Find where the given text appears and provide that cell's center as (x, y) coordinate. 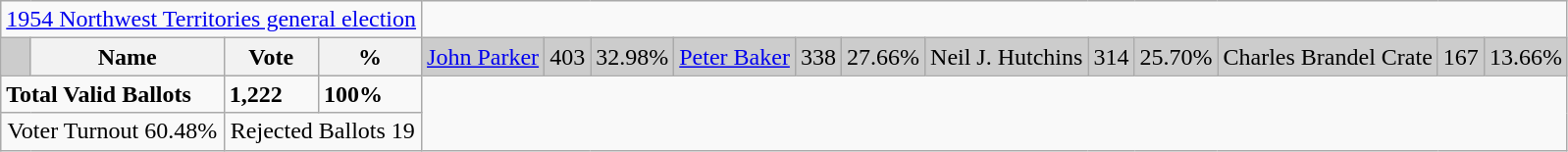
% (369, 57)
314 (1111, 57)
100% (369, 94)
Name (128, 57)
13.66% (1525, 57)
Voter Turnout 60.48% (112, 131)
338 (818, 57)
167 (1460, 57)
Vote (271, 57)
Peter Baker (735, 57)
Charles Brandel Crate (1328, 57)
1,222 (271, 94)
32.98% (632, 57)
Total Valid Ballots (112, 94)
Neil J. Hutchins (1007, 57)
1954 Northwest Territories general election (212, 20)
John Parker (483, 57)
403 (567, 57)
Rejected Ballots 19 (322, 131)
25.70% (1176, 57)
27.66% (883, 57)
